Return [x, y] of the center of cell containing provided text 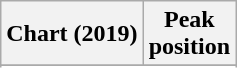
Peakposition [189, 34]
Chart (2019) [72, 34]
